For the text-containing cell, return its midpoint in (x, y) coordinate format. 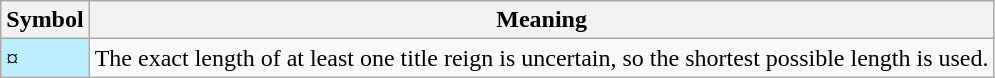
The exact length of at least one title reign is uncertain, so the shortest possible length is used. (542, 58)
¤ (45, 58)
Meaning (542, 20)
Symbol (45, 20)
